From the cell containing the given text, extract its center point as (x, y) coordinate. 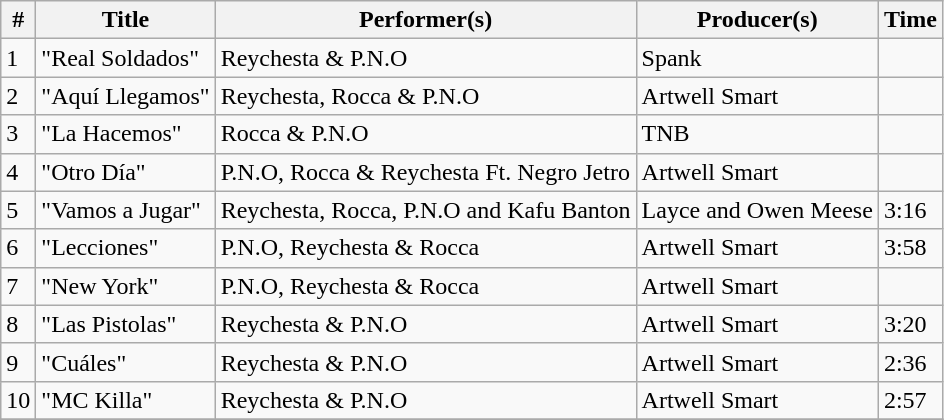
2 (18, 96)
Layce and Owen Meese (757, 210)
Reychesta, Rocca & P.N.O (426, 96)
2:36 (910, 362)
"Cuáles" (126, 362)
Title (126, 20)
2:57 (910, 400)
P.N.O, Rocca & Reychesta Ft. Negro Jetro (426, 172)
9 (18, 362)
Time (910, 20)
5 (18, 210)
"Las Pistolas" (126, 324)
10 (18, 400)
"Real Soldados" (126, 58)
6 (18, 248)
# (18, 20)
3:20 (910, 324)
"La Hacemos" (126, 134)
"Otro Día" (126, 172)
7 (18, 286)
Performer(s) (426, 20)
1 (18, 58)
8 (18, 324)
"Aquí Llegamos" (126, 96)
"New York" (126, 286)
3 (18, 134)
TNB (757, 134)
"Lecciones" (126, 248)
3:16 (910, 210)
Rocca & P.N.O (426, 134)
3:58 (910, 248)
Spank (757, 58)
"MC Killa" (126, 400)
4 (18, 172)
Producer(s) (757, 20)
Reychesta, Rocca, P.N.O and Kafu Banton (426, 210)
"Vamos a Jugar" (126, 210)
